Return the [X, Y] coordinate for the center point of the cell that contains the specified text.  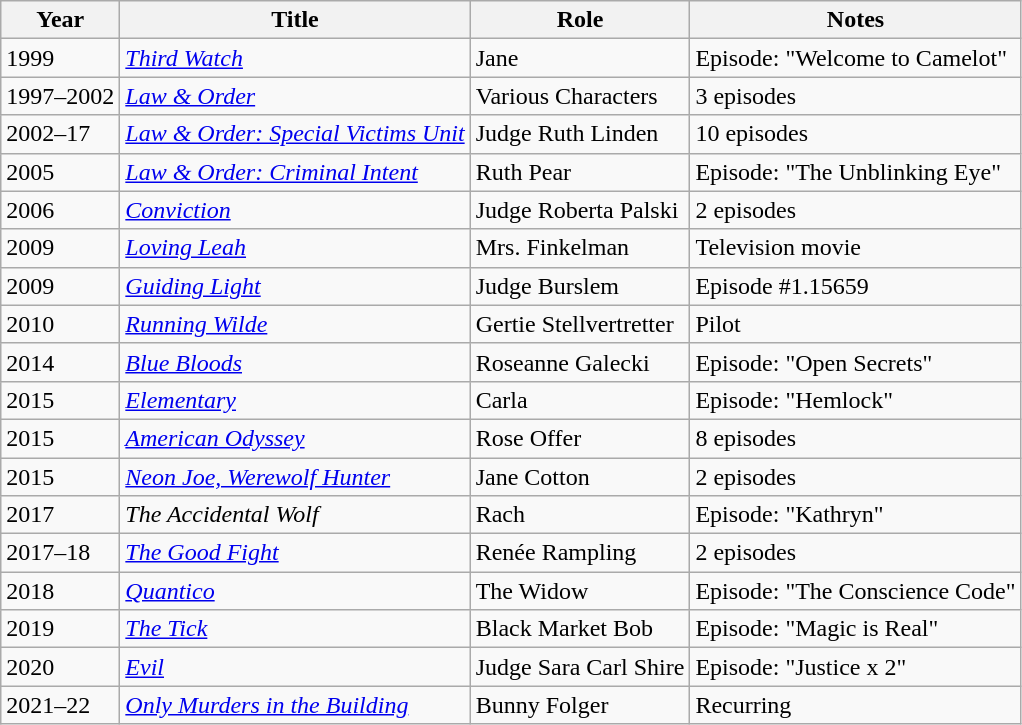
Episode: "Hemlock" [856, 400]
Conviction [295, 210]
Roseanne Galecki [580, 362]
Episode: "Magic is Real" [856, 629]
10 episodes [856, 134]
Jane Cotton [580, 477]
Rose Offer [580, 438]
Episode: "The Conscience Code" [856, 591]
2006 [60, 210]
Notes [856, 20]
Evil [295, 667]
Renée Rampling [580, 553]
2017–18 [60, 553]
2017 [60, 515]
Law & Order [295, 96]
Role [580, 20]
Title [295, 20]
Carla [580, 400]
Pilot [856, 324]
Judge Roberta Palski [580, 210]
Quantico [295, 591]
1999 [60, 58]
Bunny Folger [580, 705]
Only Murders in the Building [295, 705]
Episode: "Justice x 2" [856, 667]
2019 [60, 629]
3 episodes [856, 96]
Black Market Bob [580, 629]
Judge Sara Carl Shire [580, 667]
Television movie [856, 248]
American Odyssey [295, 438]
Blue Bloods [295, 362]
Episode: "Open Secrets" [856, 362]
2010 [60, 324]
Mrs. Finkelman [580, 248]
Judge Burslem [580, 286]
The Tick [295, 629]
Elementary [295, 400]
Law & Order: Special Victims Unit [295, 134]
The Accidental Wolf [295, 515]
The Widow [580, 591]
Judge Ruth Linden [580, 134]
Recurring [856, 705]
8 episodes [856, 438]
2002–17 [60, 134]
2014 [60, 362]
The Good Fight [295, 553]
2005 [60, 172]
Third Watch [295, 58]
Rach [580, 515]
Episode: "Welcome to Camelot" [856, 58]
Ruth Pear [580, 172]
Jane [580, 58]
Law & Order: Criminal Intent [295, 172]
Loving Leah [295, 248]
Running Wilde [295, 324]
Neon Joe, Werewolf Hunter [295, 477]
Gertie Stellvertretter [580, 324]
2021–22 [60, 705]
Year [60, 20]
Episode #1.15659 [856, 286]
2018 [60, 591]
1997–2002 [60, 96]
Episode: "The Unblinking Eye" [856, 172]
Episode: "Kathryn" [856, 515]
2020 [60, 667]
Various Characters [580, 96]
Guiding Light [295, 286]
